Return the (X, Y) coordinate for the center point of the cell that contains the specified text.  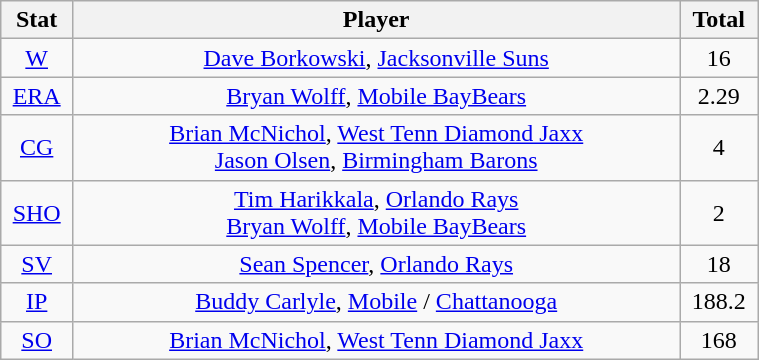
Stat (37, 20)
Dave Borkowski, Jacksonville Suns (376, 58)
188.2 (719, 302)
Bryan Wolff, Mobile BayBears (376, 96)
16 (719, 58)
4 (719, 148)
Tim Harikkala, Orlando Rays Bryan Wolff, Mobile BayBears (376, 212)
W (37, 58)
SV (37, 264)
18 (719, 264)
Buddy Carlyle, Mobile / Chattanooga (376, 302)
168 (719, 340)
2 (719, 212)
SO (37, 340)
IP (37, 302)
Player (376, 20)
Brian McNichol, West Tenn Diamond Jaxx (376, 340)
Sean Spencer, Orlando Rays (376, 264)
Brian McNichol, West Tenn Diamond Jaxx Jason Olsen, Birmingham Barons (376, 148)
Total (719, 20)
2.29 (719, 96)
ERA (37, 96)
SHO (37, 212)
CG (37, 148)
